Search for the cell housing the specified text and yield its [x, y] center coordinate. 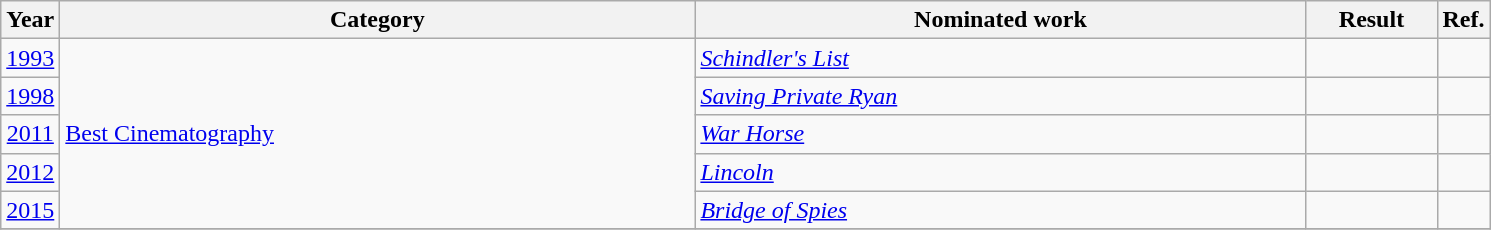
Bridge of Spies [1000, 210]
2012 [30, 172]
1998 [30, 96]
Schindler's List [1000, 58]
2011 [30, 134]
Category [378, 20]
Year [30, 20]
Result [1372, 20]
War Horse [1000, 134]
Saving Private Ryan [1000, 96]
Lincoln [1000, 172]
Nominated work [1000, 20]
Ref. [1464, 20]
1993 [30, 58]
Best Cinematography [378, 134]
2015 [30, 210]
